Find where the given text appears and provide that cell's center as [X, Y] coordinate. 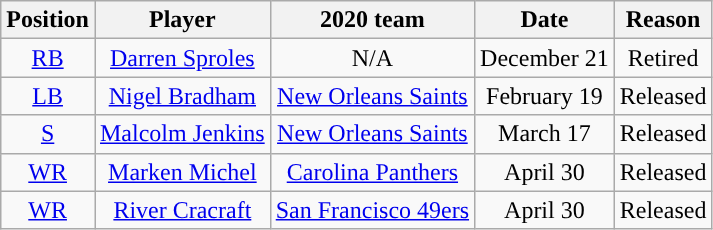
Nigel Bradham [182, 96]
Retired [663, 58]
N/A [372, 58]
LB [48, 96]
Marken Michel [182, 172]
S [48, 134]
River Cracraft [182, 210]
Darren Sproles [182, 58]
San Francisco 49ers [372, 210]
March 17 [545, 134]
Carolina Panthers [372, 172]
RB [48, 58]
Reason [663, 20]
December 21 [545, 58]
February 19 [545, 96]
Player [182, 20]
Date [545, 20]
Position [48, 20]
2020 team [372, 20]
Malcolm Jenkins [182, 134]
